Extract the [X, Y] coordinate from the center of the cell holding the provided text.  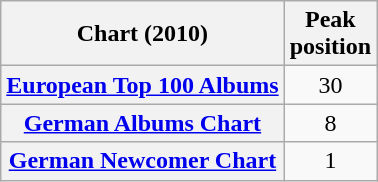
1 [330, 161]
German Albums Chart [142, 123]
European Top 100 Albums [142, 85]
30 [330, 85]
Peakposition [330, 34]
Chart (2010) [142, 34]
German Newcomer Chart [142, 161]
8 [330, 123]
